Scan for the cell matching the given text and deliver its [X, Y] coordinate at center. 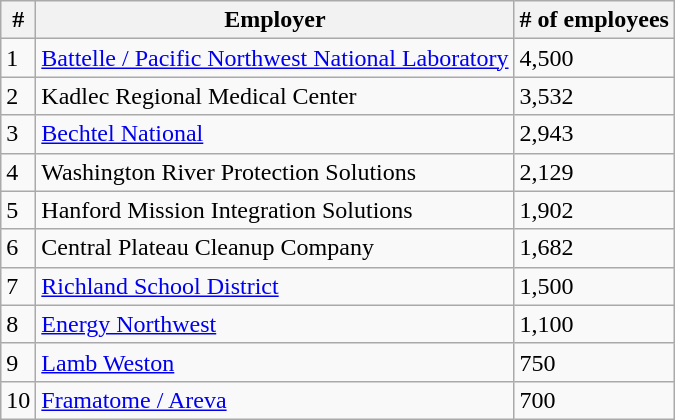
Hanford Mission Integration Solutions [275, 210]
# of employees [594, 20]
2 [18, 96]
700 [594, 400]
Kadlec Regional Medical Center [275, 96]
10 [18, 400]
3 [18, 134]
8 [18, 324]
2,943 [594, 134]
1,902 [594, 210]
Richland School District [275, 286]
4 [18, 172]
Washington River Protection Solutions [275, 172]
3,532 [594, 96]
5 [18, 210]
7 [18, 286]
1 [18, 58]
Battelle / Pacific Northwest National Laboratory [275, 58]
750 [594, 362]
Framatome / Areva [275, 400]
1,682 [594, 248]
Lamb Weston [275, 362]
1,100 [594, 324]
Central Plateau Cleanup Company [275, 248]
Energy Northwest [275, 324]
9 [18, 362]
4,500 [594, 58]
Employer [275, 20]
Bechtel National [275, 134]
# [18, 20]
6 [18, 248]
2,129 [594, 172]
1,500 [594, 286]
